From the cell containing the given text, extract its center point as (X, Y) coordinate. 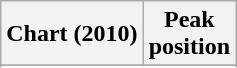
Peakposition (189, 34)
Chart (2010) (72, 34)
